From the cell containing the given text, extract its center point as [X, Y] coordinate. 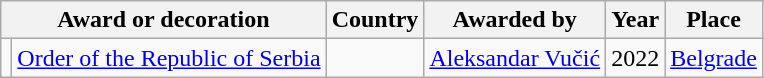
Country [375, 20]
Awarded by [515, 20]
Belgrade [714, 58]
2022 [636, 58]
Order of the Republic of Serbia [169, 58]
Award or decoration [164, 20]
Place [714, 20]
Aleksandar Vučić [515, 58]
Year [636, 20]
